Extract the (x, y) coordinate from the center of the cell holding the provided text.  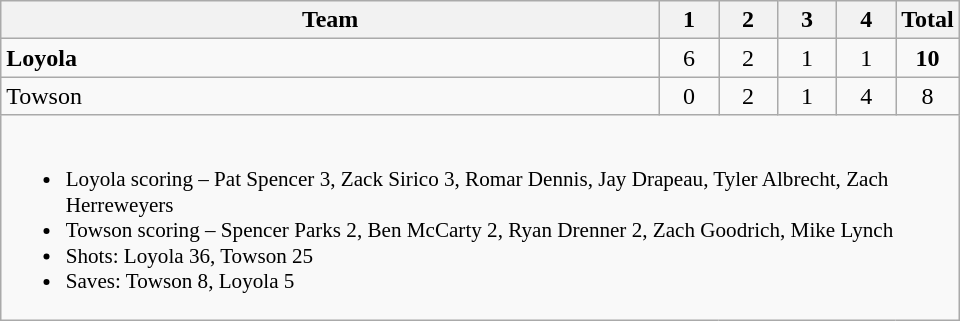
Team (330, 20)
Total (928, 20)
3 (808, 20)
8 (928, 96)
6 (688, 58)
0 (688, 96)
Towson (330, 96)
10 (928, 58)
Loyola (330, 58)
